Return (X, Y) of the center of cell containing provided text 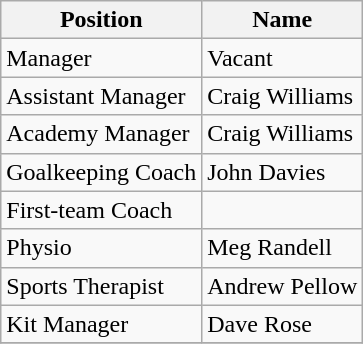
First-team Coach (102, 210)
Physio (102, 248)
Sports Therapist (102, 286)
Manager (102, 58)
Vacant (282, 58)
Dave Rose (282, 324)
Andrew Pellow (282, 286)
John Davies (282, 172)
Goalkeeping Coach (102, 172)
Meg Randell (282, 248)
Assistant Manager (102, 96)
Kit Manager (102, 324)
Academy Manager (102, 134)
Position (102, 20)
Name (282, 20)
